Search for the cell housing the specified text and yield its [X, Y] center coordinate. 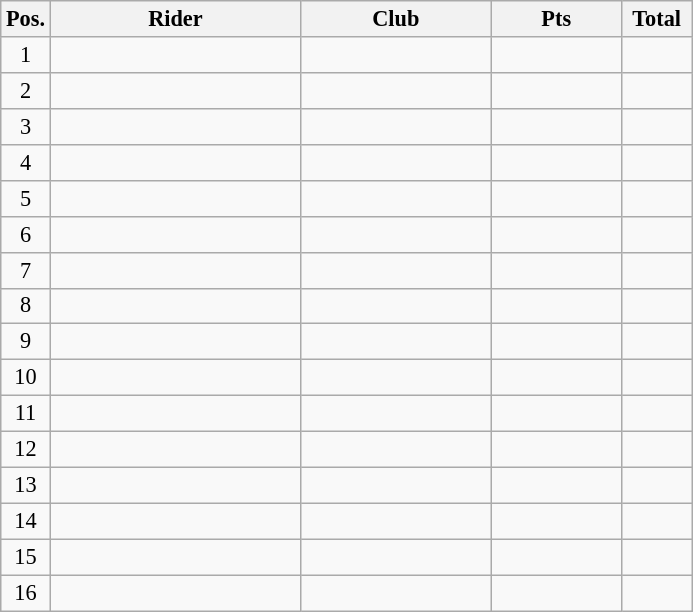
Club [396, 19]
9 [26, 342]
4 [26, 162]
7 [26, 270]
15 [26, 557]
1 [26, 55]
3 [26, 126]
2 [26, 90]
Pos. [26, 19]
10 [26, 378]
14 [26, 521]
5 [26, 198]
Total [656, 19]
8 [26, 306]
16 [26, 593]
12 [26, 450]
Rider [175, 19]
6 [26, 234]
13 [26, 485]
11 [26, 414]
Pts [556, 19]
